Scan for the cell matching the given text and deliver its [x, y] coordinate at center. 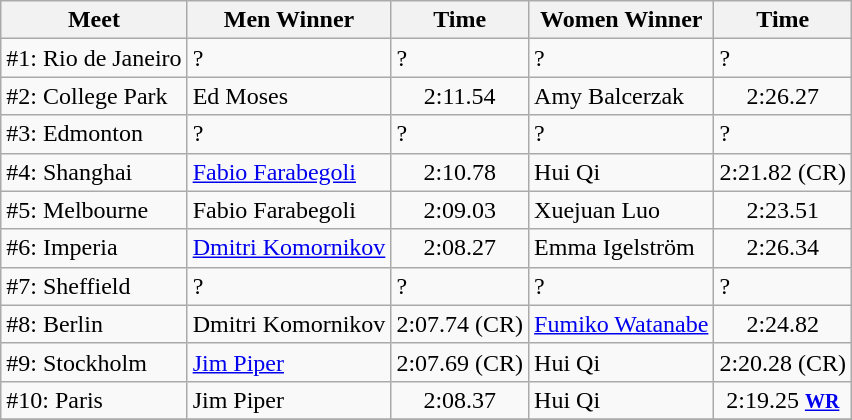
2:24.82 [783, 324]
#2: College Park [94, 96]
2:23.51 [783, 210]
Meet [94, 20]
Fumiko Watanabe [622, 324]
2:26.27 [783, 96]
Emma Igelström [622, 248]
#6: Imperia [94, 248]
#8: Berlin [94, 324]
#7: Sheffield [94, 286]
2:07.74 (CR) [460, 324]
Xuejuan Luo [622, 210]
#4: Shanghai [94, 172]
2:07.69 (CR) [460, 362]
2:08.27 [460, 248]
2:19.25 WR [783, 400]
#10: Paris [94, 400]
2:21.82 (CR) [783, 172]
#5: Melbourne [94, 210]
#3: Edmonton [94, 134]
2:08.37 [460, 400]
#9: Stockholm [94, 362]
2:10.78 [460, 172]
2:11.54 [460, 96]
Women Winner [622, 20]
#1: Rio de Janeiro [94, 58]
2:09.03 [460, 210]
Ed Moses [289, 96]
2:26.34 [783, 248]
2:20.28 (CR) [783, 362]
Amy Balcerzak [622, 96]
Men Winner [289, 20]
